Provide the (x, y) coordinate of the cell's center where the given text is located.  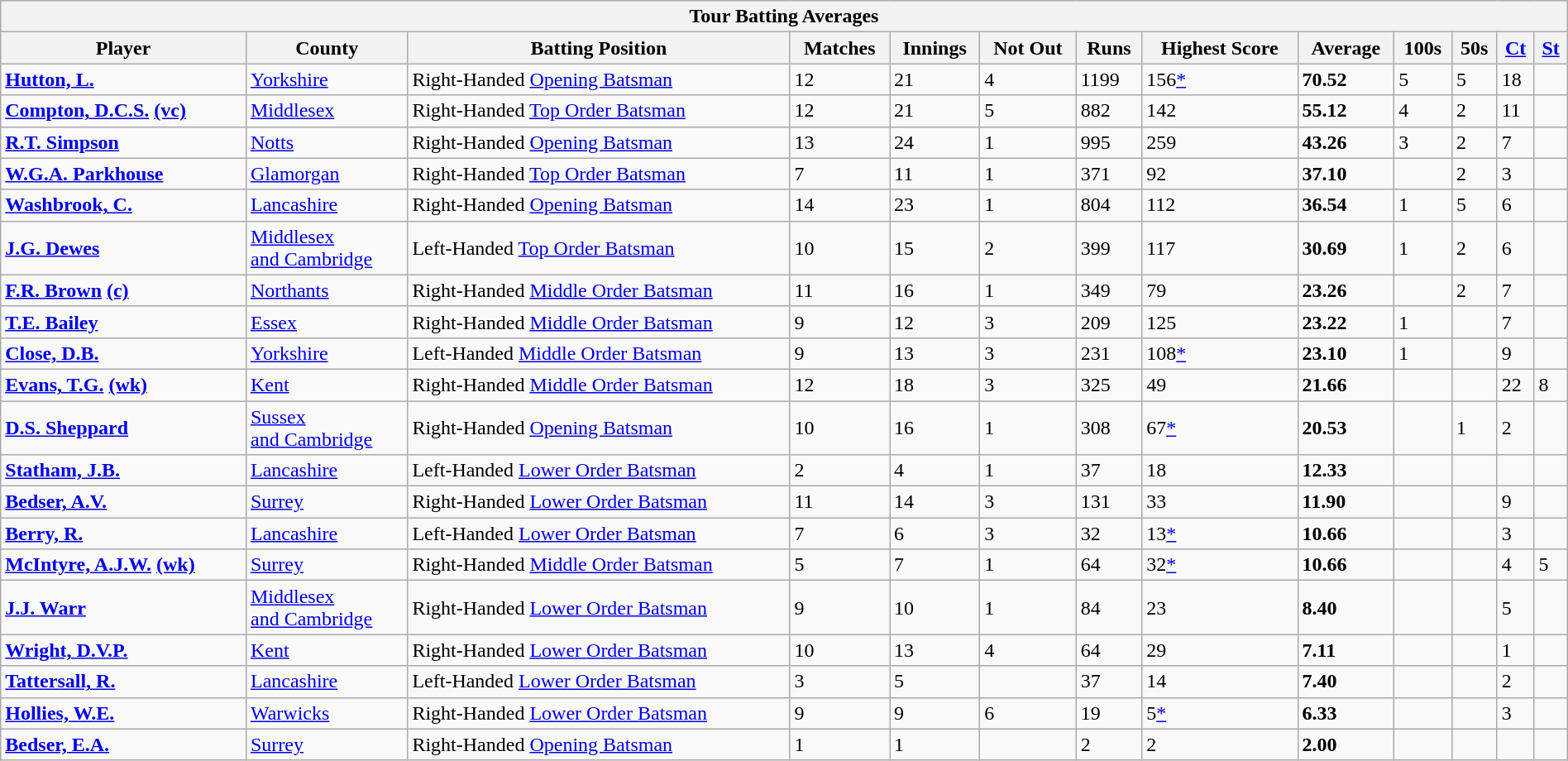
7.11 (1346, 650)
Runs (1109, 48)
23.26 (1346, 290)
32* (1220, 565)
2.00 (1346, 744)
33 (1220, 502)
231 (1109, 353)
209 (1109, 322)
F.R. Brown (c) (124, 290)
Notts (326, 142)
84 (1109, 607)
22 (1515, 385)
Hollies, W.E. (124, 713)
12.33 (1346, 471)
Highest Score (1220, 48)
100s (1423, 48)
Glamorgan (326, 174)
43.26 (1346, 142)
Middlesex (326, 111)
Washbrook, C. (124, 205)
349 (1109, 290)
32 (1109, 534)
11.90 (1346, 502)
Tattersall, R. (124, 682)
Hutton, L. (124, 79)
37.10 (1346, 174)
Statham, J.B. (124, 471)
McIntyre, A.J.W. (wk) (124, 565)
23.10 (1346, 353)
R.T. Simpson (124, 142)
308 (1109, 427)
29 (1220, 650)
112 (1220, 205)
804 (1109, 205)
Warwicks (326, 713)
5* (1220, 713)
W.G.A. Parkhouse (124, 174)
Tour Batting Averages (784, 17)
Evans, T.G. (wk) (124, 385)
D.S. Sheppard (124, 427)
8 (1551, 385)
Batting Position (599, 48)
Bedser, E.A. (124, 744)
Matches (840, 48)
Not Out (1029, 48)
Left-Handed Middle Order Batsman (599, 353)
79 (1220, 290)
Essex (326, 322)
Average (1346, 48)
108* (1220, 353)
Close, D.B. (124, 353)
St (1551, 48)
371 (1109, 174)
Player (124, 48)
15 (935, 248)
131 (1109, 502)
117 (1220, 248)
1199 (1109, 79)
156* (1220, 79)
Northants (326, 290)
882 (1109, 111)
21.66 (1346, 385)
23.22 (1346, 322)
Sussex and Cambridge (326, 427)
70.52 (1346, 79)
92 (1220, 174)
Compton, D.C.S. (vc) (124, 111)
Ct (1515, 48)
6.33 (1346, 713)
259 (1220, 142)
Wright, D.V.P. (124, 650)
Innings (935, 48)
7.40 (1346, 682)
995 (1109, 142)
13* (1220, 534)
49 (1220, 385)
Berry, R. (124, 534)
J.G. Dewes (124, 248)
50s (1474, 48)
County (326, 48)
325 (1109, 385)
Bedser, A.V. (124, 502)
36.54 (1346, 205)
20.53 (1346, 427)
30.69 (1346, 248)
Left-Handed Top Order Batsman (599, 248)
125 (1220, 322)
24 (935, 142)
T.E. Bailey (124, 322)
J.J. Warr (124, 607)
19 (1109, 713)
399 (1109, 248)
142 (1220, 111)
8.40 (1346, 607)
55.12 (1346, 111)
67* (1220, 427)
